From the cell containing the given text, extract its center point as (X, Y) coordinate. 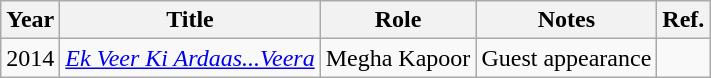
Megha Kapoor (398, 58)
Notes (566, 20)
Guest appearance (566, 58)
Year (30, 20)
Title (190, 20)
2014 (30, 58)
Role (398, 20)
Ek Veer Ki Ardaas...Veera (190, 58)
Ref. (684, 20)
